Extract the (x, y) coordinate from the center of the cell holding the provided text.  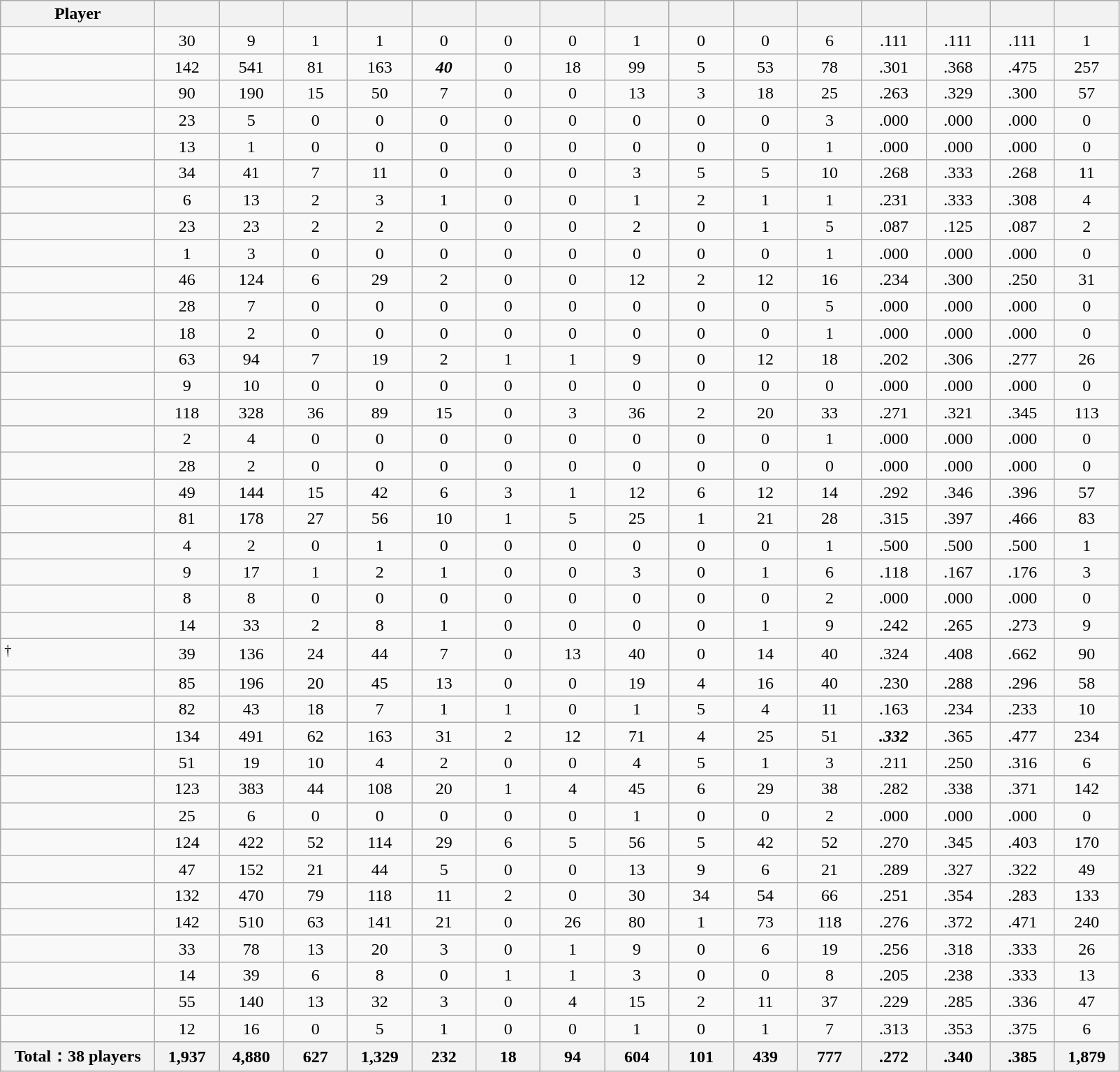
.282 (894, 789)
.230 (894, 683)
190 (251, 94)
.368 (958, 67)
133 (1086, 895)
134 (187, 736)
.271 (894, 413)
58 (1086, 683)
141 (380, 922)
.408 (958, 654)
55 (187, 1002)
66 (830, 895)
257 (1086, 67)
627 (316, 1057)
136 (251, 654)
.365 (958, 736)
196 (251, 683)
Player (78, 14)
240 (1086, 922)
41 (251, 173)
.301 (894, 67)
510 (251, 922)
123 (187, 789)
.372 (958, 922)
101 (701, 1057)
82 (187, 710)
.118 (894, 572)
85 (187, 683)
422 (251, 842)
113 (1086, 413)
73 (765, 922)
.211 (894, 763)
.233 (1022, 710)
.265 (958, 625)
.322 (1022, 869)
.306 (958, 360)
234 (1086, 736)
.403 (1022, 842)
83 (1086, 519)
.231 (894, 200)
541 (251, 67)
.315 (894, 519)
17 (251, 572)
.292 (894, 492)
.466 (1022, 519)
383 (251, 789)
491 (251, 736)
170 (1086, 842)
80 (637, 922)
.272 (894, 1057)
152 (251, 869)
99 (637, 67)
.277 (1022, 360)
777 (830, 1057)
.338 (958, 789)
.276 (894, 922)
.396 (1022, 492)
.205 (894, 975)
.308 (1022, 200)
53 (765, 67)
.263 (894, 94)
.229 (894, 1002)
.375 (1022, 1029)
.285 (958, 1002)
32 (380, 1002)
.346 (958, 492)
470 (251, 895)
.324 (894, 654)
.202 (894, 360)
.289 (894, 869)
27 (316, 519)
71 (637, 736)
.662 (1022, 654)
.288 (958, 683)
.371 (1022, 789)
89 (380, 413)
Total：38 players (78, 1057)
.238 (958, 975)
1,879 (1086, 1057)
232 (444, 1057)
.256 (894, 948)
43 (251, 710)
144 (251, 492)
1,937 (187, 1057)
.340 (958, 1057)
.167 (958, 572)
.397 (958, 519)
4,880 (251, 1057)
24 (316, 654)
.296 (1022, 683)
.327 (958, 869)
37 (830, 1002)
54 (765, 895)
79 (316, 895)
.270 (894, 842)
.336 (1022, 1002)
.251 (894, 895)
† (78, 654)
.332 (894, 736)
.471 (1022, 922)
439 (765, 1057)
604 (637, 1057)
.176 (1022, 572)
46 (187, 279)
.313 (894, 1029)
50 (380, 94)
.316 (1022, 763)
.318 (958, 948)
1,329 (380, 1057)
62 (316, 736)
.242 (894, 625)
132 (187, 895)
114 (380, 842)
.321 (958, 413)
.329 (958, 94)
.354 (958, 895)
38 (830, 789)
328 (251, 413)
178 (251, 519)
.477 (1022, 736)
.163 (894, 710)
.283 (1022, 895)
108 (380, 789)
.353 (958, 1029)
.475 (1022, 67)
.125 (958, 226)
.385 (1022, 1057)
140 (251, 1002)
.273 (1022, 625)
